Pinpoint the cell where the given text exists, returning its [x, y] midpoint coordinate. 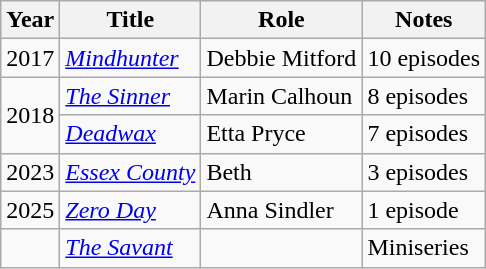
Marin Calhoun [282, 96]
2017 [30, 58]
1 episode [424, 210]
Beth [282, 172]
10 episodes [424, 58]
The Savant [130, 248]
Year [30, 20]
3 episodes [424, 172]
Anna Sindler [282, 210]
Notes [424, 20]
Deadwax [130, 134]
7 episodes [424, 134]
Miniseries [424, 248]
8 episodes [424, 96]
Zero Day [130, 210]
Mindhunter [130, 58]
Title [130, 20]
Essex County [130, 172]
Etta Pryce [282, 134]
2023 [30, 172]
Role [282, 20]
2025 [30, 210]
The Sinner [130, 96]
Debbie Mitford [282, 58]
2018 [30, 115]
